Output the [X, Y] coordinate of the center of the cell containing the given text.  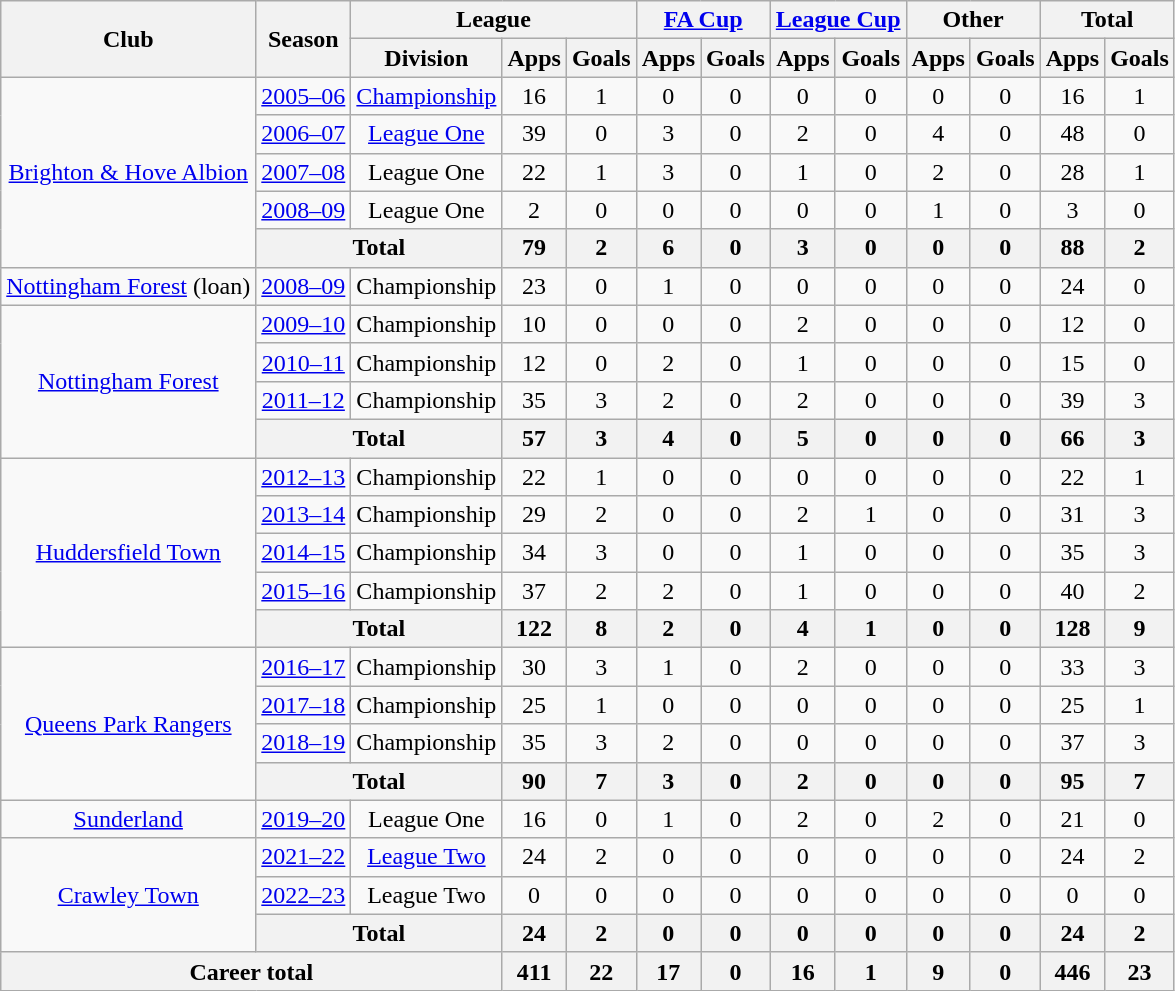
33 [1072, 667]
122 [534, 629]
2021–22 [304, 857]
8 [601, 629]
2014–15 [304, 553]
2013–14 [304, 515]
2012–13 [304, 477]
48 [1072, 134]
League [494, 20]
29 [534, 515]
Nottingham Forest (loan) [128, 286]
2007–08 [304, 172]
15 [1072, 362]
2010–11 [304, 362]
Career total [252, 971]
Brighton & Hove Albion [128, 172]
Division [426, 58]
10 [534, 324]
411 [534, 971]
31 [1072, 515]
17 [668, 971]
2022–23 [304, 895]
90 [534, 781]
FA Cup [703, 20]
2005–06 [304, 96]
57 [534, 438]
Huddersfield Town [128, 553]
6 [668, 248]
2019–20 [304, 819]
5 [802, 438]
2009–10 [304, 324]
Other [973, 20]
Season [304, 39]
66 [1072, 438]
2006–07 [304, 134]
21 [1072, 819]
Club [128, 39]
128 [1072, 629]
Sunderland [128, 819]
2015–16 [304, 591]
40 [1072, 591]
Crawley Town [128, 895]
30 [534, 667]
2018–19 [304, 743]
79 [534, 248]
34 [534, 553]
Nottingham Forest [128, 381]
2017–18 [304, 705]
2011–12 [304, 400]
88 [1072, 248]
28 [1072, 172]
446 [1072, 971]
2016–17 [304, 667]
League Cup [838, 20]
95 [1072, 781]
Queens Park Rangers [128, 724]
